Provide the [x, y] coordinate of the cell's center where the given text is located.  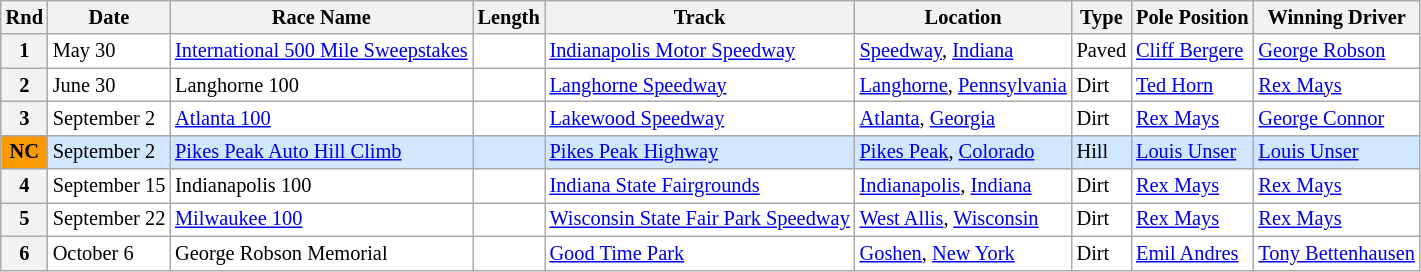
Pole Position [1192, 17]
Rnd [24, 17]
Date [109, 17]
Langhorne 100 [321, 85]
Track [700, 17]
George Robson Memorial [321, 253]
Hill [1102, 152]
3 [24, 118]
George Robson [1336, 51]
Milwaukee 100 [321, 219]
6 [24, 253]
Tony Bettenhausen [1336, 253]
Paved [1102, 51]
Wisconsin State Fair Park Speedway [700, 219]
Indianapolis Motor Speedway [700, 51]
Emil Andres [1192, 253]
Race Name [321, 17]
4 [24, 186]
Type [1102, 17]
1 [24, 51]
Pikes Peak Highway [700, 152]
September 15 [109, 186]
Atlanta, Georgia [964, 118]
June 30 [109, 85]
Lakewood Speedway [700, 118]
Indianapolis, Indiana [964, 186]
George Connor [1336, 118]
Good Time Park [700, 253]
September 22 [109, 219]
Langhorne Speedway [700, 85]
5 [24, 219]
2 [24, 85]
Atlanta 100 [321, 118]
Indianapolis 100 [321, 186]
Speedway, Indiana [964, 51]
NC [24, 152]
Pikes Peak Auto Hill Climb [321, 152]
Winning Driver [1336, 17]
Cliff Bergere [1192, 51]
Goshen, New York [964, 253]
Length [509, 17]
Langhorne, Pennsylvania [964, 85]
Pikes Peak, Colorado [964, 152]
Location [964, 17]
Indiana State Fairgrounds [700, 186]
May 30 [109, 51]
Ted Horn [1192, 85]
International 500 Mile Sweepstakes [321, 51]
October 6 [109, 253]
West Allis, Wisconsin [964, 219]
